Find where the given text appears and provide that cell's center as [X, Y] coordinate. 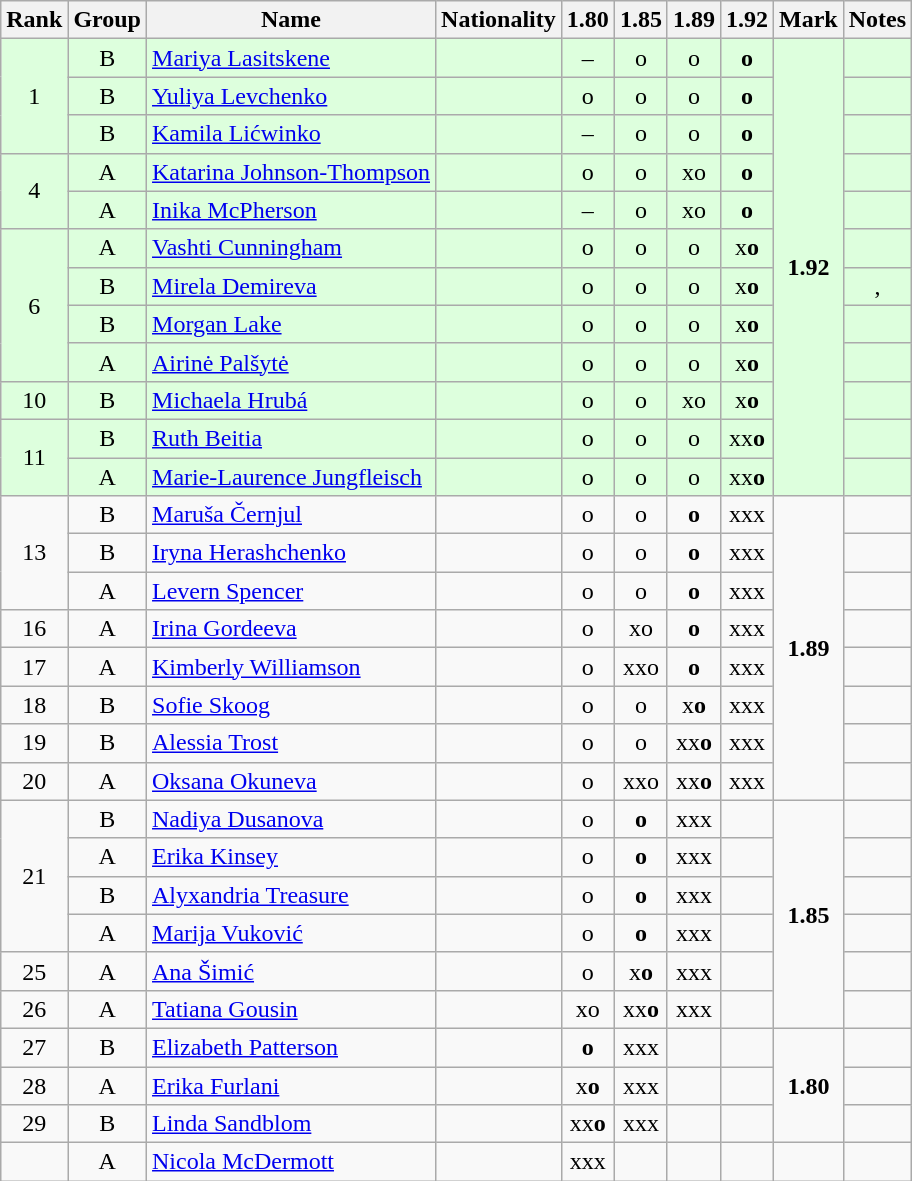
Mark [809, 20]
Michaela Hrubá [292, 400]
Mirela Demireva [292, 286]
Yuliya Levchenko [292, 96]
Alessia Trost [292, 743]
4 [34, 191]
20 [34, 781]
Group [108, 20]
Marie-Laurence Jungfleisch [292, 477]
17 [34, 667]
10 [34, 400]
Name [292, 20]
28 [34, 1085]
Maruša Černjul [292, 515]
Inika McPherson [292, 210]
Alyxandria Treasure [292, 895]
Erika Kinsey [292, 857]
11 [34, 457]
Levern Spencer [292, 591]
Elizabeth Patterson [292, 1047]
Erika Furlani [292, 1085]
Tatiana Gousin [292, 1009]
29 [34, 1124]
Kamila Lićwinko [292, 134]
Linda Sandblom [292, 1124]
19 [34, 743]
Rank [34, 20]
6 [34, 305]
Kimberly Williamson [292, 667]
Irina Gordeeva [292, 629]
Nadiya Dusanova [292, 819]
Airinė Palšytė [292, 362]
18 [34, 705]
Sofie Skoog [292, 705]
13 [34, 553]
Iryna Herashchenko [292, 553]
Notes [877, 20]
Morgan Lake [292, 324]
Nationality [499, 20]
Katarina Johnson-Thompson [292, 172]
Mariya Lasitskene [292, 58]
26 [34, 1009]
27 [34, 1047]
16 [34, 629]
Ruth Beitia [292, 438]
Vashti Cunningham [292, 248]
25 [34, 971]
21 [34, 876]
, [877, 286]
Ana Šimić [292, 971]
Marija Vuković [292, 933]
Oksana Okuneva [292, 781]
Nicola McDermott [292, 1162]
1 [34, 96]
